Locate the cell with the specified text and output its (x, y) center coordinate. 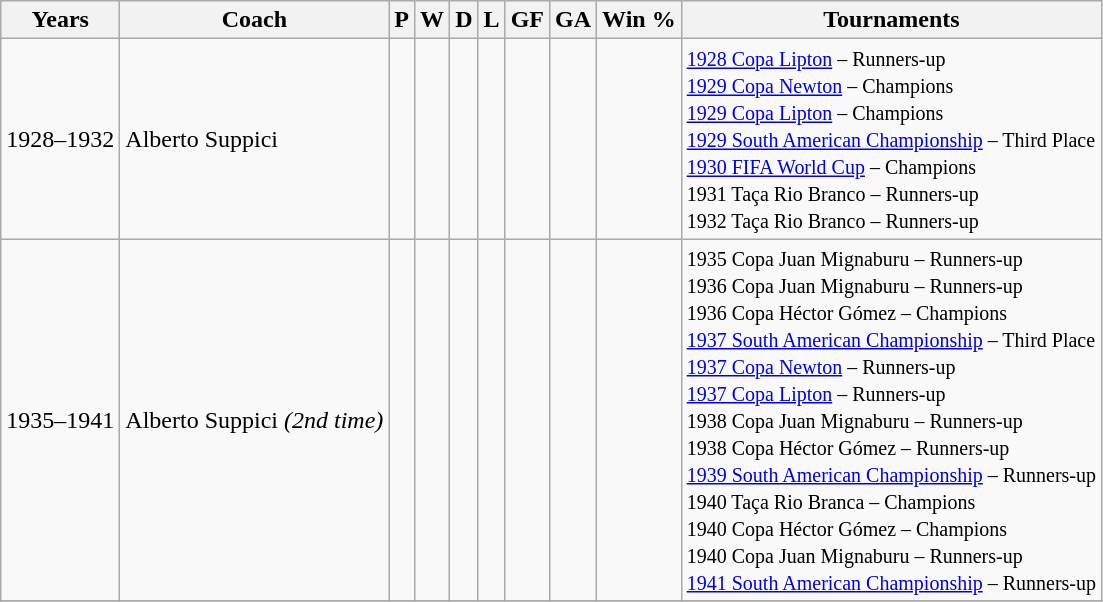
P (402, 20)
Alberto Suppici (254, 139)
Tournaments (891, 20)
W (432, 20)
1935–1941 (60, 420)
L (492, 20)
Win % (640, 20)
Alberto Suppici (2nd time) (254, 420)
1928–1932 (60, 139)
GF (527, 20)
Coach (254, 20)
GA (572, 20)
D (464, 20)
Years (60, 20)
